Identify which cell holds the provided text, then report its (x, y) central coordinate. 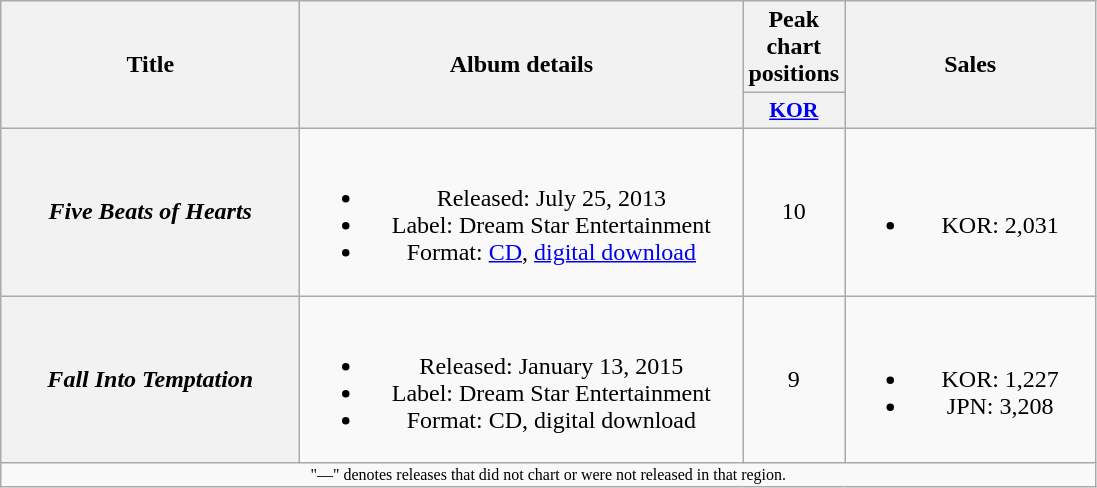
KOR: 1,227 JPN: 3,208 (970, 380)
"—" denotes releases that did not chart or were not released in that region. (548, 475)
9 (794, 380)
Five Beats of Hearts (150, 212)
KOR: 2,031 (970, 212)
Fall Into Temptation (150, 380)
Released: January 13, 2015Label: Dream Star EntertainmentFormat: CD, digital download (522, 380)
Album details (522, 65)
10 (794, 212)
Title (150, 65)
Peak chartpositions (794, 47)
Released: July 25, 2013Label: Dream Star EntertainmentFormat: CD, digital download (522, 212)
KOR (794, 111)
Sales (970, 65)
